Find where the given text appears and provide that cell's center as (x, y) coordinate. 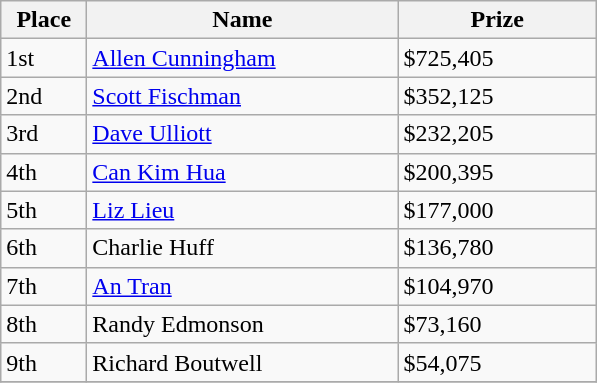
$725,405 (498, 58)
Liz Lieu (242, 210)
$73,160 (498, 324)
3rd (44, 134)
$232,205 (498, 134)
Richard Boutwell (242, 362)
Randy Edmonson (242, 324)
5th (44, 210)
Scott Fischman (242, 96)
Allen Cunningham (242, 58)
$136,780 (498, 248)
$54,075 (498, 362)
2nd (44, 96)
7th (44, 286)
8th (44, 324)
Name (242, 20)
$352,125 (498, 96)
Charlie Huff (242, 248)
Can Kim Hua (242, 172)
$104,970 (498, 286)
9th (44, 362)
Prize (498, 20)
6th (44, 248)
1st (44, 58)
$177,000 (498, 210)
Place (44, 20)
4th (44, 172)
Dave Ulliott (242, 134)
$200,395 (498, 172)
An Tran (242, 286)
